Search for the cell housing the specified text and yield its (x, y) center coordinate. 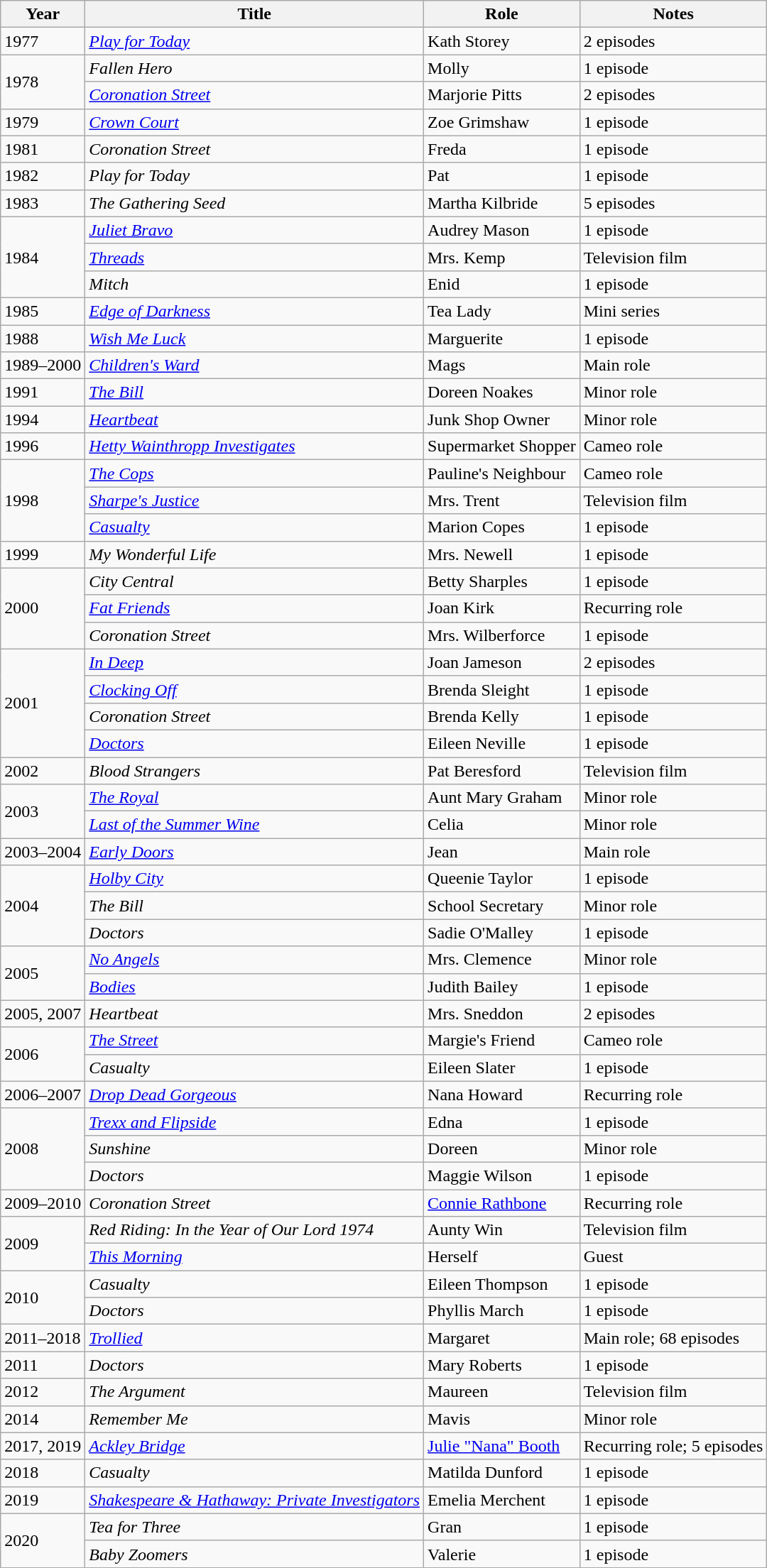
The Cops (254, 473)
1999 (43, 554)
Connie Rathbone (502, 1203)
Marjorie Pitts (502, 95)
Zoe Grimshaw (502, 122)
1989–2000 (43, 366)
The Gathering Seed (254, 203)
Phyllis March (502, 1311)
Marguerite (502, 339)
Threads (254, 257)
2003–2004 (43, 852)
Children's Ward (254, 366)
Junk Shop Owner (502, 420)
Tea Lady (502, 311)
Clocking Off (254, 689)
Mrs. Wilberforce (502, 635)
Sharpe's Justice (254, 500)
Baby Zoomers (254, 1554)
2005, 2007 (43, 1014)
1982 (43, 176)
Maggie Wilson (502, 1175)
Pat (502, 176)
Trollied (254, 1338)
Marion Copes (502, 527)
Shakespeare & Hathaway: Private Investigators (254, 1500)
Holby City (254, 879)
Jean (502, 852)
Freda (502, 149)
Year (43, 14)
This Morning (254, 1257)
1988 (43, 339)
Red Riding: In the Year of Our Lord 1974 (254, 1230)
School Secretary (502, 906)
My Wonderful Life (254, 554)
Queenie Taylor (502, 879)
2004 (43, 906)
Fat Friends (254, 608)
1978 (43, 82)
In Deep (254, 662)
Aunt Mary Graham (502, 798)
1984 (43, 257)
Herself (502, 1257)
Ackley Bridge (254, 1446)
Remember Me (254, 1419)
Brenda Sleight (502, 689)
2018 (43, 1473)
Molly (502, 68)
Hetty Wainthropp Investigates (254, 446)
Matilda Dunford (502, 1473)
Eileen Thompson (502, 1284)
The Royal (254, 798)
2019 (43, 1500)
5 episodes (673, 203)
Brenda Kelly (502, 716)
2020 (43, 1540)
Eileen Slater (502, 1068)
Audrey Mason (502, 230)
2017, 2019 (43, 1446)
2011 (43, 1365)
Fallen Hero (254, 68)
Edge of Darkness (254, 311)
Notes (673, 14)
Crown Court (254, 122)
Maureen (502, 1392)
Blood Strangers (254, 770)
Valerie (502, 1554)
Emelia Merchent (502, 1500)
Mrs. Newell (502, 554)
Betty Sharples (502, 581)
Aunty Win (502, 1230)
1998 (43, 500)
City Central (254, 581)
Judith Bailey (502, 987)
1983 (43, 203)
Mavis (502, 1419)
Mary Roberts (502, 1365)
No Angels (254, 960)
2005 (43, 973)
Margie's Friend (502, 1041)
Nana Howard (502, 1095)
2011–2018 (43, 1338)
Mitch (254, 284)
2001 (43, 703)
Wish Me Luck (254, 339)
Role (502, 14)
1991 (43, 393)
2010 (43, 1298)
Martha Kilbride (502, 203)
2009–2010 (43, 1203)
Doreen Noakes (502, 393)
Recurring role; 5 episodes (673, 1446)
Early Doors (254, 852)
Supermarket Shopper (502, 446)
Joan Kirk (502, 608)
2009 (43, 1244)
Juliet Bravo (254, 230)
Doreen (502, 1148)
Enid (502, 284)
2014 (43, 1419)
Drop Dead Gorgeous (254, 1095)
The Street (254, 1041)
Trexx and Flipside (254, 1122)
Gran (502, 1527)
2003 (43, 811)
Celia (502, 825)
Pat Beresford (502, 770)
Margaret (502, 1338)
2002 (43, 770)
Tea for Three (254, 1527)
Joan Jameson (502, 662)
Bodies (254, 987)
Edna (502, 1122)
Mags (502, 366)
Pauline's Neighbour (502, 473)
2006 (43, 1054)
Mrs. Kemp (502, 257)
Mrs. Trent (502, 500)
Mini series (673, 311)
1981 (43, 149)
2008 (43, 1148)
1979 (43, 122)
Main role; 68 episodes (673, 1338)
1994 (43, 420)
Sadie O'Malley (502, 933)
Kath Storey (502, 41)
Guest (673, 1257)
Eileen Neville (502, 743)
Last of the Summer Wine (254, 825)
The Argument (254, 1392)
Title (254, 14)
Mrs. Clemence (502, 960)
2000 (43, 608)
2006–2007 (43, 1095)
1977 (43, 41)
2012 (43, 1392)
Julie "Nana" Booth (502, 1446)
1985 (43, 311)
Sunshine (254, 1148)
Mrs. Sneddon (502, 1014)
1996 (43, 446)
